Locate the cell with the specified text and output its (x, y) center coordinate. 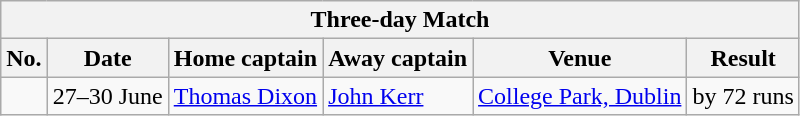
by 72 runs (743, 96)
Three-day Match (400, 20)
Result (743, 58)
Away captain (398, 58)
Date (108, 58)
Thomas Dixon (245, 96)
Venue (580, 58)
27–30 June (108, 96)
John Kerr (398, 96)
No. (24, 58)
College Park, Dublin (580, 96)
Home captain (245, 58)
